Detect which cell encompasses the target text, then output its [x, y] center coordinate. 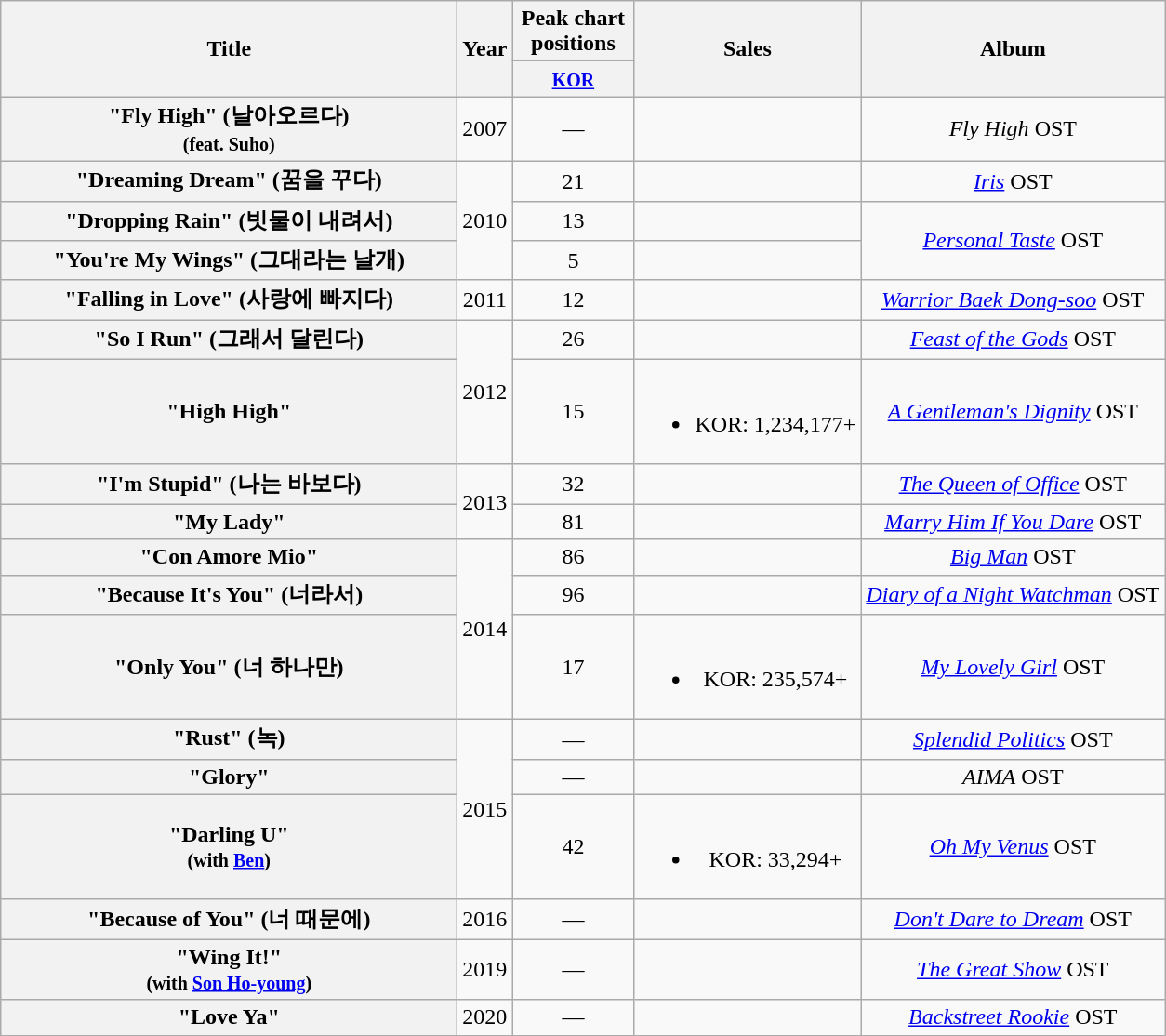
Oh My Venus OST [1014, 846]
The Queen of Office OST [1014, 484]
2012 [485, 392]
"Fly High" (날아오르다)(feat. Suho) [229, 129]
Diary of a Night Watchman OST [1014, 595]
2019 [485, 969]
Don't Dare to Dream OST [1014, 919]
26 [573, 340]
"Glory" [229, 777]
2013 [485, 502]
86 [573, 557]
Personal Taste OST [1014, 240]
KOR: 235,574+ [748, 668]
"Because It's You" (너라서) [229, 595]
"High High" [229, 411]
Title [229, 48]
Warrior Baek Dong-soo OST [1014, 299]
My Lovely Girl OST [1014, 668]
"Only You" (너 하나만) [229, 668]
A Gentleman's Dignity OST [1014, 411]
"Dreaming Dream" (꿈을 꾸다) [229, 180]
81 [573, 522]
"Darling U"(with Ben) [229, 846]
Album [1014, 48]
KOR: 1,234,177+ [748, 411]
"I'm Stupid" (나는 바보다) [229, 484]
32 [573, 484]
KOR: 33,294+ [748, 846]
The Great Show OST [1014, 969]
"Con Amore Mio" [229, 557]
2011 [485, 299]
"Wing It!"(with Son Ho-young) [229, 969]
Iris OST [1014, 180]
Big Man OST [1014, 557]
21 [573, 180]
2014 [485, 630]
2010 [485, 220]
17 [573, 668]
15 [573, 411]
AIMA OST [1014, 777]
"Rust" (녹) [229, 740]
12 [573, 299]
"You're My Wings" (그대라는 날개) [229, 260]
42 [573, 846]
Marry Him If You Dare OST [1014, 522]
"So I Run" (그래서 달린다) [229, 340]
Peak chart positions [573, 32]
Sales [748, 48]
"Falling in Love" (사랑에 빠지다) [229, 299]
"Love Ya" [229, 1017]
"My Lady" [229, 522]
KOR [573, 79]
96 [573, 595]
2016 [485, 919]
13 [573, 221]
"Because of You" (너 때문에) [229, 919]
2020 [485, 1017]
2015 [485, 810]
Feast of the Gods OST [1014, 340]
Fly High OST [1014, 129]
5 [573, 260]
Splendid Politics OST [1014, 740]
2007 [485, 129]
Year [485, 48]
"Dropping Rain" (빗물이 내려서) [229, 221]
Backstreet Rookie OST [1014, 1017]
